Identify which cell holds the provided text, then report its (x, y) central coordinate. 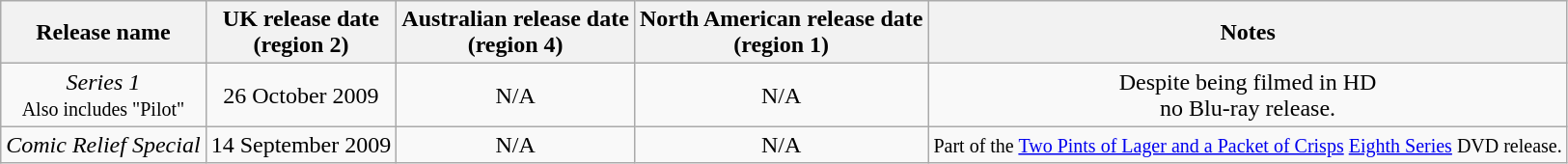
Notes (1248, 33)
North American release date(region 1) (782, 33)
Release name (103, 33)
Part of the Two Pints of Lager and a Packet of Crisps Eighth Series DVD release. (1248, 145)
UK release date(region 2) (301, 33)
Comic Relief Special (103, 145)
26 October 2009 (301, 95)
14 September 2009 (301, 145)
Series 1Also includes "Pilot" (103, 95)
Despite being filmed in HD no Blu-ray release. (1248, 95)
Australian release date(region 4) (515, 33)
